Scan for the cell matching the given text and deliver its [X, Y] coordinate at center. 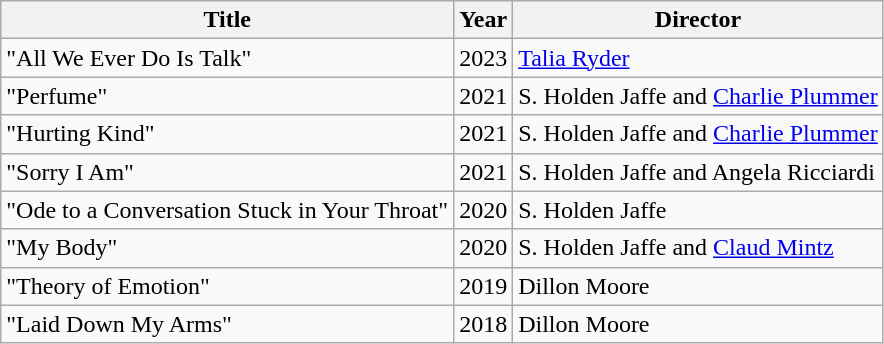
"Perfume" [228, 96]
"Sorry I Am" [228, 172]
Year [484, 20]
"Laid Down My Arms" [228, 324]
Talia Ryder [698, 58]
"All We Ever Do Is Talk" [228, 58]
2023 [484, 58]
"Hurting Kind" [228, 134]
S. Holden Jaffe and Angela Ricciardi [698, 172]
S. Holden Jaffe [698, 210]
"Theory of Emotion" [228, 286]
Title [228, 20]
2018 [484, 324]
"Ode to a Conversation Stuck in Your Throat" [228, 210]
S. Holden Jaffe and Claud Mintz [698, 248]
Director [698, 20]
2019 [484, 286]
"My Body" [228, 248]
